Capture the cell that displays the provided text and extract its [x, y] central coordinate. 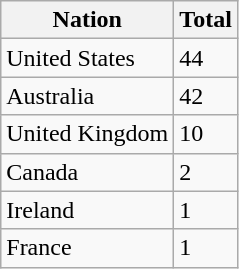
United Kingdom [88, 134]
Total [206, 20]
2 [206, 172]
Ireland [88, 210]
Nation [88, 20]
Australia [88, 96]
United States [88, 58]
44 [206, 58]
10 [206, 134]
Canada [88, 172]
France [88, 248]
42 [206, 96]
